Return [x, y] of the center of cell containing provided text 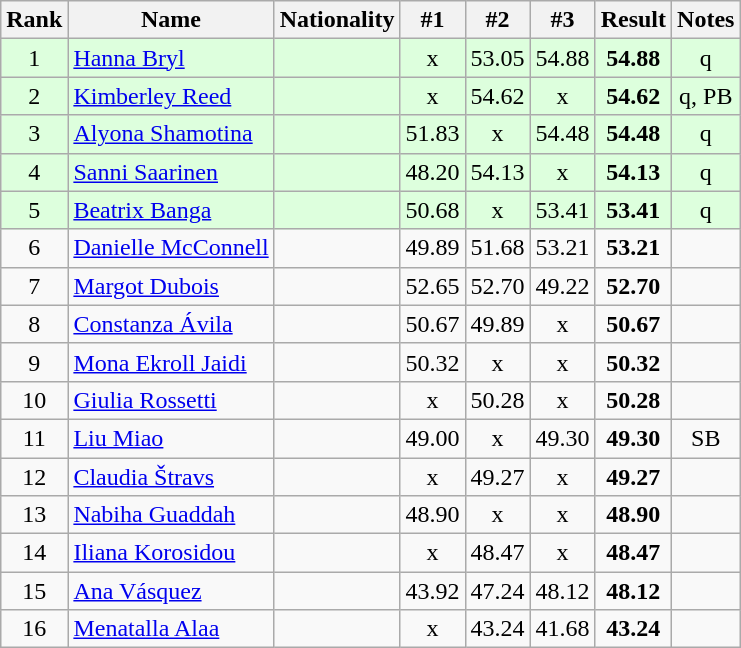
2 [34, 96]
Iliana Korosidou [171, 553]
Giulia Rossetti [171, 400]
1 [34, 58]
Rank [34, 20]
48.20 [432, 172]
51.68 [498, 248]
Ana Vásquez [171, 591]
Name [171, 20]
#1 [432, 20]
#3 [562, 20]
12 [34, 477]
51.83 [432, 134]
13 [34, 515]
Alyona Shamotina [171, 134]
4 [34, 172]
53.05 [498, 58]
Notes [706, 20]
Danielle McConnell [171, 248]
SB [706, 438]
47.24 [498, 591]
8 [34, 324]
5 [34, 210]
Menatalla Alaa [171, 629]
Result [633, 20]
Nationality [337, 20]
q, PB [706, 96]
49.00 [432, 438]
7 [34, 286]
52.65 [432, 286]
15 [34, 591]
16 [34, 629]
14 [34, 553]
Margot Dubois [171, 286]
Liu Miao [171, 438]
41.68 [562, 629]
Beatrix Banga [171, 210]
11 [34, 438]
#2 [498, 20]
6 [34, 248]
9 [34, 362]
Claudia Štravs [171, 477]
10 [34, 400]
Hanna Bryl [171, 58]
49.22 [562, 286]
3 [34, 134]
43.92 [432, 591]
Kimberley Reed [171, 96]
Mona Ekroll Jaidi [171, 362]
50.68 [432, 210]
Constanza Ávila [171, 324]
Nabiha Guaddah [171, 515]
Sanni Saarinen [171, 172]
